Locate the cell with the specified text and output its (X, Y) center coordinate. 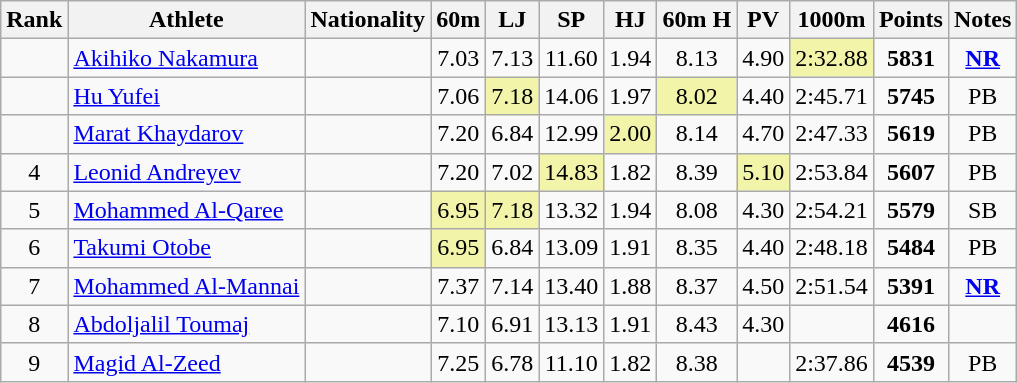
Athlete (186, 20)
2:45.71 (832, 96)
7 (34, 286)
2:32.88 (832, 58)
5607 (910, 172)
SB (982, 210)
7.02 (512, 172)
7.10 (458, 324)
HJ (630, 20)
5.10 (764, 172)
2.00 (630, 134)
4.70 (764, 134)
8.38 (697, 362)
2:37.86 (832, 362)
13.13 (572, 324)
Notes (982, 20)
Akihiko Nakamura (186, 58)
11.60 (572, 58)
8.14 (697, 134)
7.06 (458, 96)
LJ (512, 20)
4.90 (764, 58)
8 (34, 324)
PV (764, 20)
Marat Khaydarov (186, 134)
4616 (910, 324)
5619 (910, 134)
SP (572, 20)
2:48.18 (832, 248)
1.97 (630, 96)
Rank (34, 20)
60m H (697, 20)
2:51.54 (832, 286)
8.35 (697, 248)
2:54.21 (832, 210)
Abdoljalil Toumaj (186, 324)
8.43 (697, 324)
Leonid Andreyev (186, 172)
5391 (910, 286)
5579 (910, 210)
7.37 (458, 286)
8.02 (697, 96)
Mohammed Al-Qaree (186, 210)
4539 (910, 362)
Mohammed Al-Mannai (186, 286)
7.13 (512, 58)
6.78 (512, 362)
11.10 (572, 362)
7.03 (458, 58)
Nationality (368, 20)
14.06 (572, 96)
Magid Al-Zeed (186, 362)
13.09 (572, 248)
9 (34, 362)
5831 (910, 58)
13.40 (572, 286)
4.50 (764, 286)
8.37 (697, 286)
6 (34, 248)
13.32 (572, 210)
6.91 (512, 324)
5 (34, 210)
5745 (910, 96)
2:53.84 (832, 172)
12.99 (572, 134)
8.39 (697, 172)
1.88 (630, 286)
14.83 (572, 172)
5484 (910, 248)
8.13 (697, 58)
Hu Yufei (186, 96)
Takumi Otobe (186, 248)
7.25 (458, 362)
4 (34, 172)
60m (458, 20)
2:47.33 (832, 134)
Points (910, 20)
8.08 (697, 210)
7.14 (512, 286)
1000m (832, 20)
